Detect which cell encompasses the target text, then output its (x, y) center coordinate. 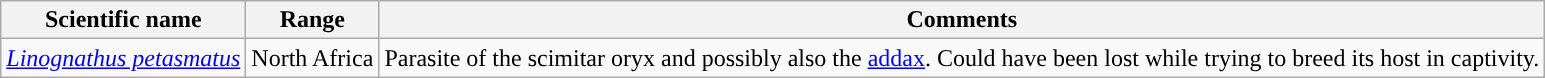
Linognathus petasmatus (124, 58)
Parasite of the scimitar oryx and possibly also the addax. Could have been lost while trying to breed its host in captivity. (962, 58)
North Africa (312, 58)
Comments (962, 20)
Range (312, 20)
Scientific name (124, 20)
